Extract the [X, Y] coordinate from the center of the cell holding the provided text.  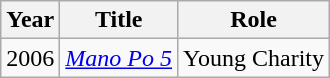
Mano Po 5 [119, 58]
Young Charity [254, 58]
Year [30, 20]
Title [119, 20]
2006 [30, 58]
Role [254, 20]
